Determine the [X, Y] coordinate at the center of the cell enclosing the given text.  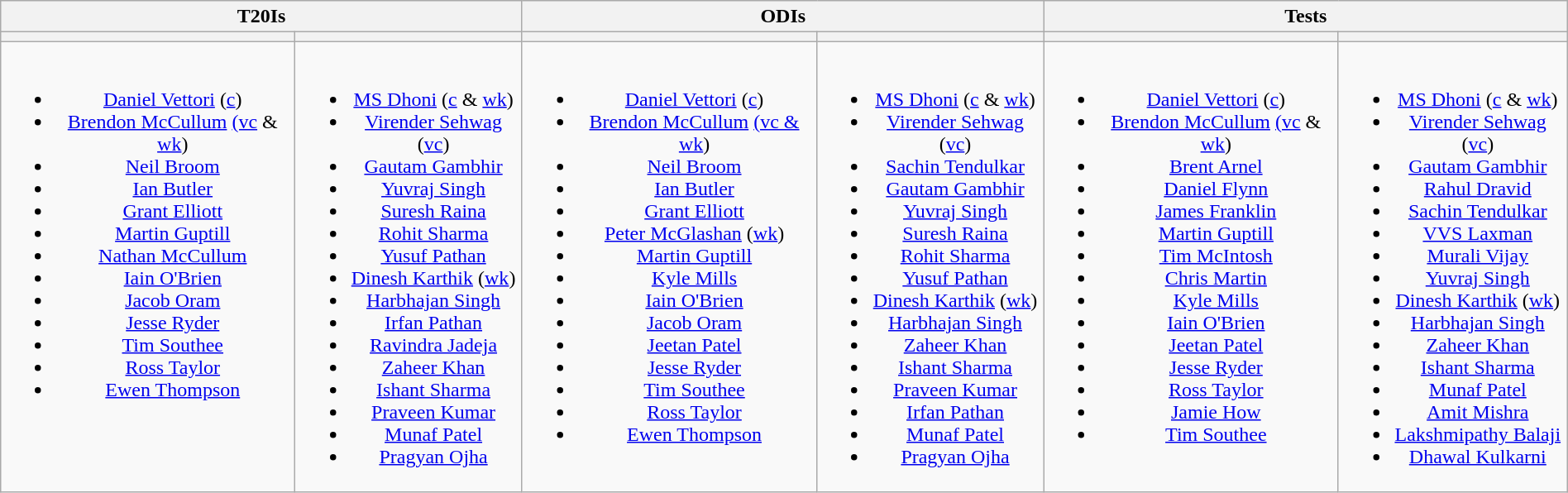
T20Is [261, 17]
ODIs [782, 17]
Tests [1305, 17]
